Capture the cell that displays the provided text and extract its [X, Y] central coordinate. 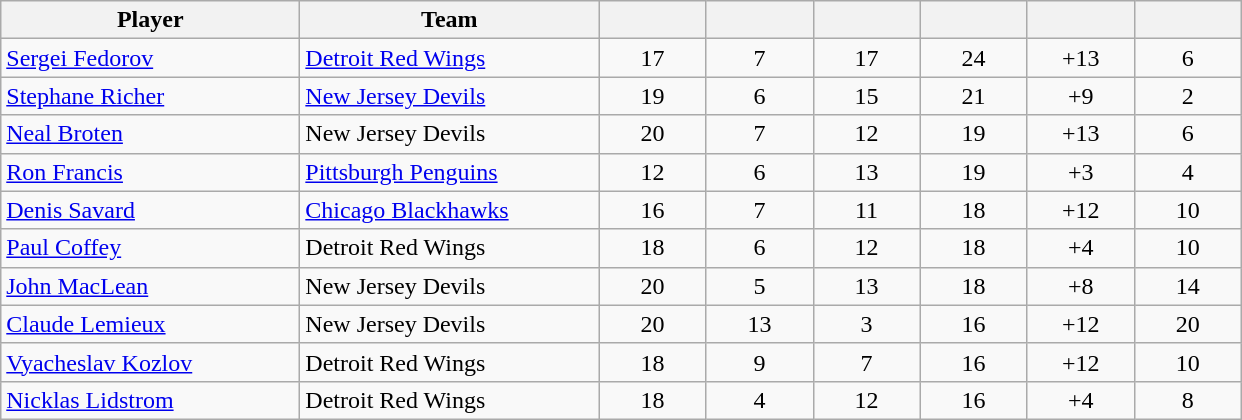
5 [760, 286]
21 [974, 96]
Claude Lemieux [150, 324]
Stephane Richer [150, 96]
Vyacheslav Kozlov [150, 362]
Ron Francis [150, 172]
3 [866, 324]
11 [866, 210]
Team [450, 20]
+9 [1080, 96]
+8 [1080, 286]
Denis Savard [150, 210]
2 [1188, 96]
John MacLean [150, 286]
Paul Coffey [150, 248]
Neal Broten [150, 134]
Pittsburgh Penguins [450, 172]
Nicklas Lidstrom [150, 400]
24 [974, 58]
Player [150, 20]
8 [1188, 400]
15 [866, 96]
14 [1188, 286]
Sergei Fedorov [150, 58]
9 [760, 362]
Chicago Blackhawks [450, 210]
+3 [1080, 172]
